Scan for the cell matching the given text and deliver its [X, Y] coordinate at center. 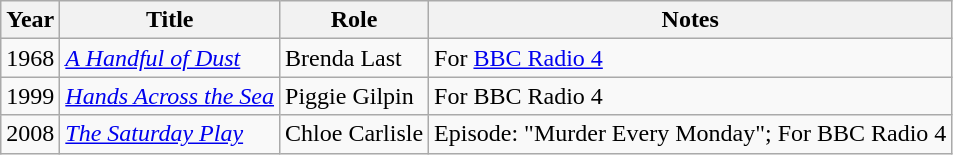
Notes [690, 20]
Brenda Last [354, 58]
The Saturday Play [170, 134]
Hands Across the Sea [170, 96]
Chloe Carlisle [354, 134]
Role [354, 20]
2008 [30, 134]
Piggie Gilpin [354, 96]
Episode: "Murder Every Monday"; For BBC Radio 4 [690, 134]
Year [30, 20]
1968 [30, 58]
1999 [30, 96]
Title [170, 20]
A Handful of Dust [170, 58]
